From the cell containing the given text, extract its center point as (X, Y) coordinate. 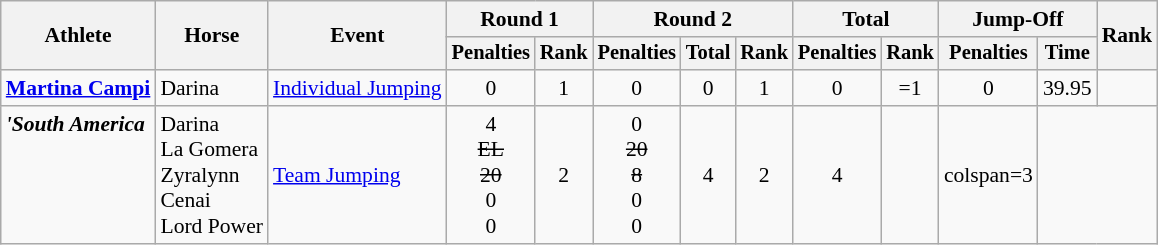
Individual Jumping (358, 88)
Event (358, 36)
Jump-Off (1018, 19)
Round 1 (520, 19)
DarinaLa GomeraZyralynnCenaiLord Power (212, 175)
Round 2 (693, 19)
39.95 (1068, 88)
=1 (910, 88)
4EL2000 (491, 175)
Time (1068, 54)
Athlete (78, 36)
'South America (78, 175)
Horse (212, 36)
Martina Campi (78, 88)
020800 (637, 175)
colspan=3 (988, 175)
Team Jumping (358, 175)
Darina (212, 88)
